Return (X, Y) of the center of cell containing provided text 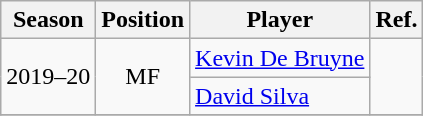
Player (280, 20)
David Silva (280, 96)
MF (143, 77)
2019–20 (48, 77)
Season (48, 20)
Ref. (396, 20)
Kevin De Bruyne (280, 58)
Position (143, 20)
